From the cell containing the given text, extract its center point as (x, y) coordinate. 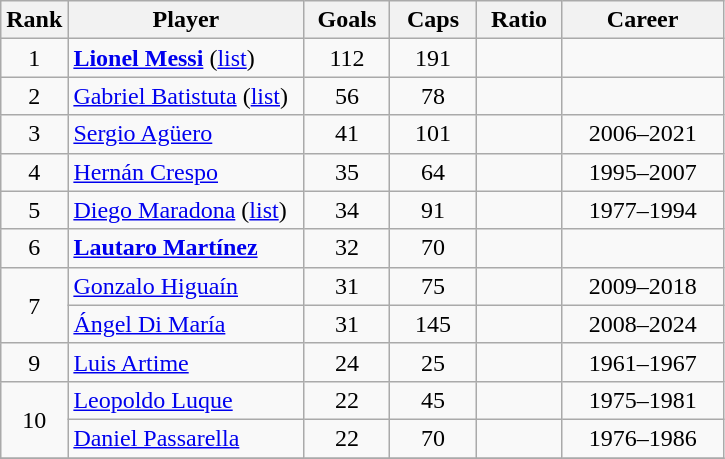
Leopoldo Luque (186, 400)
Lautaro Martínez (186, 248)
24 (347, 362)
Lionel Messi (list) (186, 58)
Caps (433, 20)
1975–1981 (642, 400)
Player (186, 20)
35 (347, 172)
41 (347, 134)
2009–2018 (642, 286)
112 (347, 58)
Daniel Passarella (186, 438)
91 (433, 210)
4 (34, 172)
1976–1986 (642, 438)
2008–2024 (642, 324)
1977–1994 (642, 210)
32 (347, 248)
75 (433, 286)
Ratio (519, 20)
2006–2021 (642, 134)
3 (34, 134)
101 (433, 134)
25 (433, 362)
Gabriel Batistuta (list) (186, 96)
191 (433, 58)
Ángel Di María (186, 324)
145 (433, 324)
1995–2007 (642, 172)
Gonzalo Higuaín (186, 286)
10 (34, 419)
Luis Artime (186, 362)
78 (433, 96)
Career (642, 20)
45 (433, 400)
Hernán Crespo (186, 172)
Goals (347, 20)
1961–1967 (642, 362)
Diego Maradona (list) (186, 210)
6 (34, 248)
64 (433, 172)
56 (347, 96)
2 (34, 96)
Sergio Agüero (186, 134)
Rank (34, 20)
5 (34, 210)
9 (34, 362)
1 (34, 58)
7 (34, 305)
34 (347, 210)
